From the cell containing the given text, extract its center point as (x, y) coordinate. 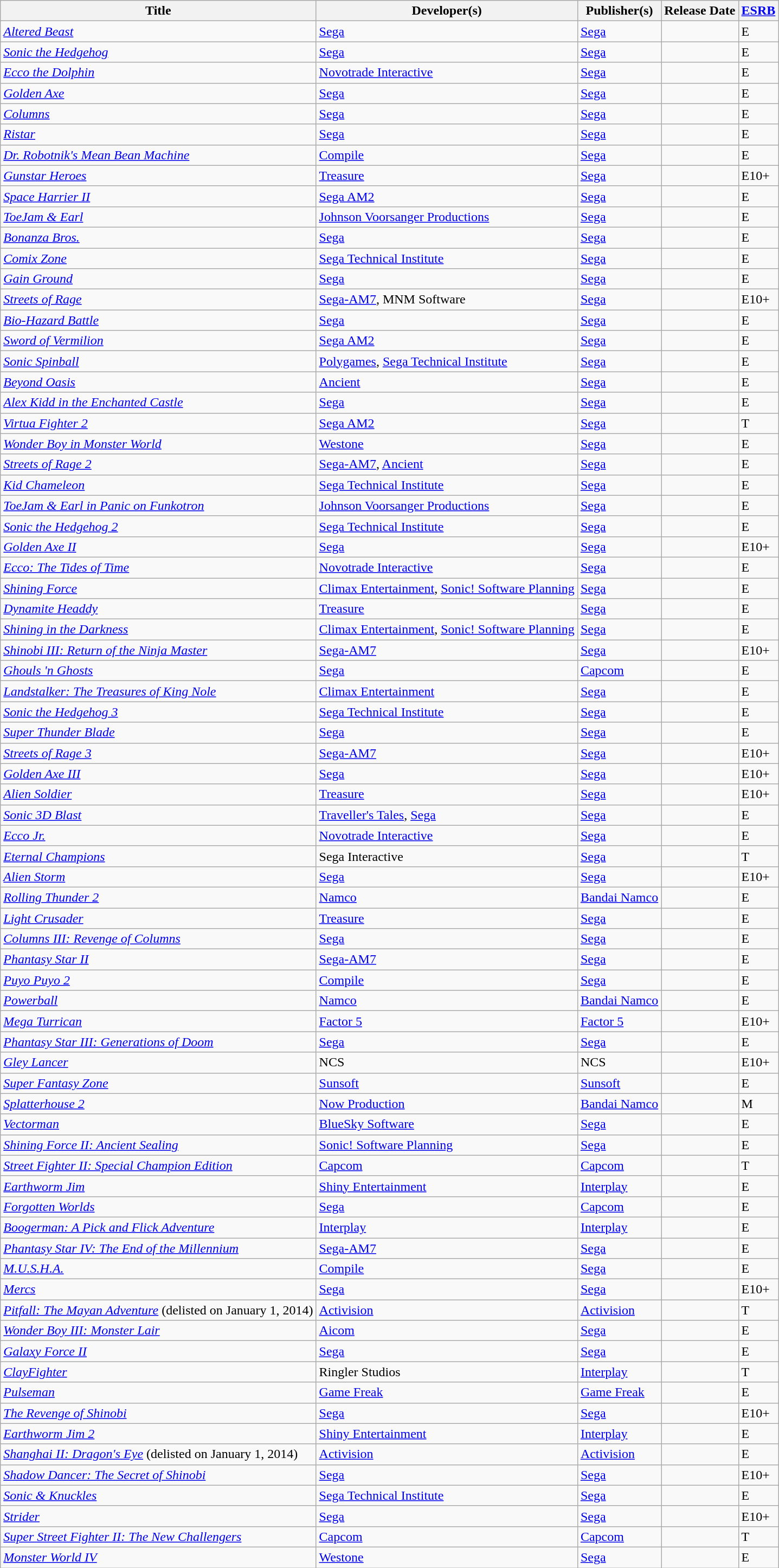
Alien Soldier (158, 794)
Street Fighter II: Special Champion Edition (158, 1165)
Dynamite Headdy (158, 609)
Sonic the Hedgehog 2 (158, 526)
Sonic the Hedgehog 3 (158, 712)
Phantasy Star III: Generations of Doom (158, 1042)
Gunstar Heroes (158, 176)
Sega-AM7, MNM Software (447, 300)
Wonder Boy in Monster World (158, 444)
Ancient (447, 382)
The Revenge of Shinobi (158, 1413)
Shadow Dancer: The Secret of Shinobi (158, 1475)
Space Harrier II (158, 196)
Traveller's Tales, Sega (447, 815)
Golden Axe (158, 93)
Landstalker: The Treasures of King Nole (158, 691)
Aicom (447, 1331)
Ghouls 'n Ghosts (158, 671)
Earthworm Jim (158, 1186)
Rolling Thunder 2 (158, 897)
Dr. Robotnik's Mean Bean Machine (158, 155)
M.U.S.H.A. (158, 1269)
Gley Lancer (158, 1062)
Ringler Studios (447, 1372)
Altered Beast (158, 31)
Columns III: Revenge of Columns (158, 939)
Now Production (447, 1104)
Bonanza Bros. (158, 237)
Gain Ground (158, 279)
Sonic Spinball (158, 361)
Polygames, Sega Technical Institute (447, 361)
Vectorman (158, 1124)
Shining in the Darkness (158, 630)
Boogerman: A Pick and Flick Adventure (158, 1227)
Mega Turrican (158, 1021)
Kid Chameleon (158, 485)
Alien Storm (158, 877)
Galaxy Force II (158, 1351)
Strider (158, 1516)
Phantasy Star II (158, 960)
ToeJam & Earl in Panic on Funkotron (158, 506)
Columns (158, 114)
Sega-AM7, Ancient (447, 464)
Developer(s) (447, 11)
Title (158, 11)
Sonic & Knuckles (158, 1495)
Light Crusader (158, 918)
Sonic the Hedgehog (158, 52)
Ecco: The Tides of Time (158, 567)
ClayFighter (158, 1372)
Splatterhouse 2 (158, 1104)
Release Date (700, 11)
Earthworm Jim 2 (158, 1434)
M (758, 1104)
Forgotten Worlds (158, 1207)
Virtua Fighter 2 (158, 423)
Ecco the Dolphin (158, 73)
ToeJam & Earl (158, 217)
Sonic! Software Planning (447, 1145)
Super Street Fighter II: The New Challengers (158, 1537)
Pulseman (158, 1392)
Publisher(s) (619, 11)
Shinobi III: Return of the Ninja Master (158, 650)
Pitfall: The Mayan Adventure (delisted on January 1, 2014) (158, 1310)
Shining Force II: Ancient Sealing (158, 1145)
Sword of Vermilion (158, 341)
Shanghai II: Dragon's Eye (delisted on January 1, 2014) (158, 1454)
Super Thunder Blade (158, 733)
Ecco Jr. (158, 835)
Puyo Puyo 2 (158, 980)
Streets of Rage 2 (158, 464)
Powerball (158, 1001)
Beyond Oasis (158, 382)
Shining Force (158, 588)
Bio-Hazard Battle (158, 320)
Mercs (158, 1290)
Streets of Rage 3 (158, 753)
Monster World IV (158, 1557)
Golden Axe II (158, 547)
Golden Axe III (158, 774)
Super Fantasy Zone (158, 1083)
Phantasy Star IV: The End of the Millennium (158, 1248)
Ristar (158, 134)
BlueSky Software (447, 1124)
Wonder Boy III: Monster Lair (158, 1331)
Sonic 3D Blast (158, 815)
Sega Interactive (447, 856)
Comix Zone (158, 258)
Streets of Rage (158, 300)
Climax Entertainment (447, 691)
Alex Kidd in the Enchanted Castle (158, 403)
ESRB (758, 11)
Eternal Champions (158, 856)
